Output the [X, Y] coordinate of the center of the cell containing the given text.  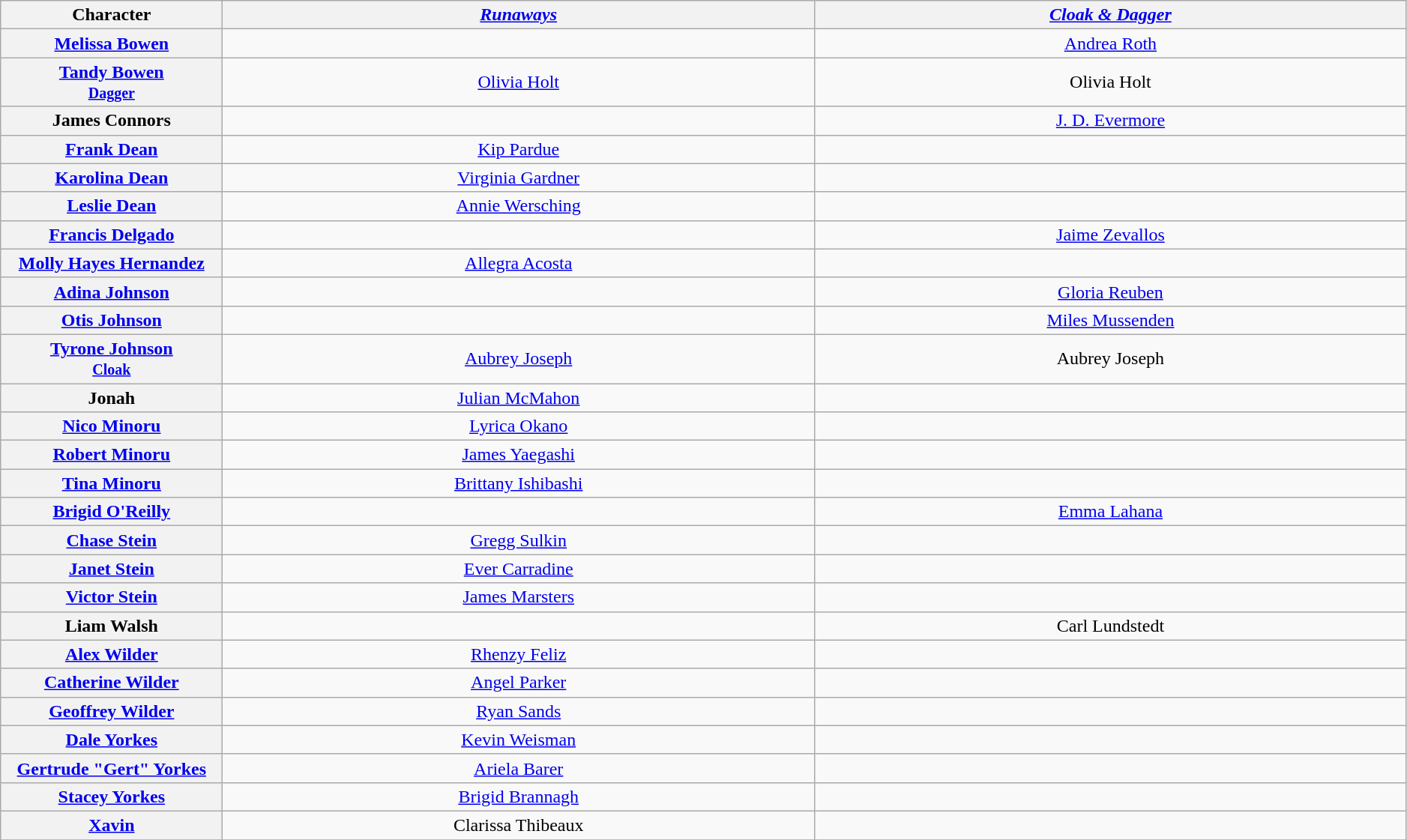
Virginia Gardner [519, 178]
Francis Delgado [112, 235]
Alex Wilder [112, 654]
Frank Dean [112, 149]
Character [112, 15]
Gregg Sulkin [519, 540]
Annie Wersching [519, 206]
Xavin [112, 825]
Janet Stein [112, 569]
Kevin Weisman [519, 740]
Julian McMahon [519, 398]
Angel Parker [519, 683]
Runaways [519, 15]
Miles Mussenden [1111, 320]
James Marsters [519, 597]
Tyrone JohnsonCloak [112, 358]
Tandy BowenDagger [112, 82]
Liam Walsh [112, 626]
Brittany Ishibashi [519, 483]
J. D. Evermore [1111, 121]
Rhenzy Feliz [519, 654]
Kip Pardue [519, 149]
Leslie Dean [112, 206]
Chase Stein [112, 540]
Catherine Wilder [112, 683]
Jonah [112, 398]
Stacey Yorkes [112, 797]
Ryan Sands [519, 711]
James Yaegashi [519, 455]
Brigid O'Reilly [112, 512]
Robert Minoru [112, 455]
Karolina Dean [112, 178]
Victor Stein [112, 597]
Molly Hayes Hernandez [112, 263]
Carl Lundstedt [1111, 626]
Clarissa Thibeaux [519, 825]
Gertrude "Gert" Yorkes [112, 768]
Allegra Acosta [519, 263]
Otis Johnson [112, 320]
Cloak & Dagger [1111, 15]
Nico Minoru [112, 426]
James Connors [112, 121]
Dale Yorkes [112, 740]
Jaime Zevallos [1111, 235]
Lyrica Okano [519, 426]
Ariela Barer [519, 768]
Emma Lahana [1111, 512]
Tina Minoru [112, 483]
Gloria Reuben [1111, 291]
Adina Johnson [112, 291]
Geoffrey Wilder [112, 711]
Andrea Roth [1111, 43]
Brigid Brannagh [519, 797]
Melissa Bowen [112, 43]
Ever Carradine [519, 569]
